Return the (X, Y) coordinate for the center point of the cell that contains the specified text.  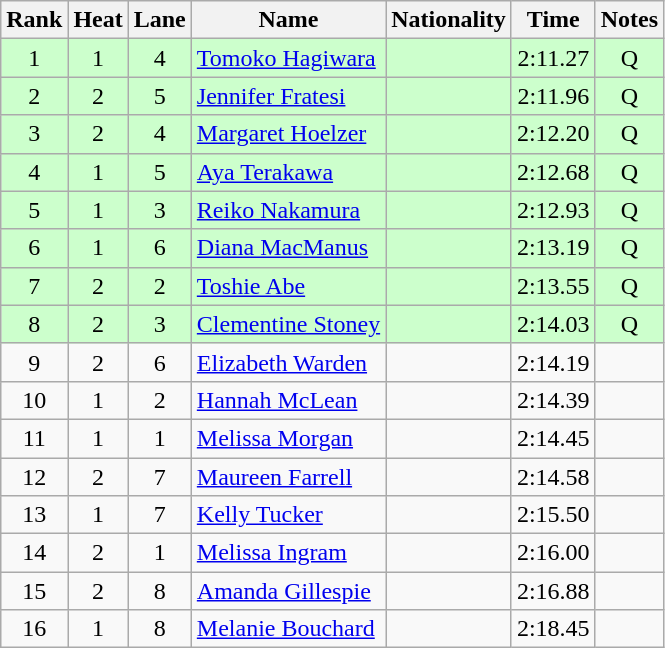
Margaret Hoelzer (288, 134)
Jennifer Fratesi (288, 96)
Reiko Nakamura (288, 210)
Notes (629, 20)
2:14.03 (553, 324)
2:16.00 (553, 553)
13 (34, 515)
Time (553, 20)
Toshie Abe (288, 286)
2:13.55 (553, 286)
Maureen Farrell (288, 477)
10 (34, 400)
2:14.58 (553, 477)
2:12.20 (553, 134)
16 (34, 629)
2:13.19 (553, 248)
2:18.45 (553, 629)
Elizabeth Warden (288, 362)
Heat (98, 20)
Aya Terakawa (288, 172)
2:11.27 (553, 58)
2:12.68 (553, 172)
2:15.50 (553, 515)
12 (34, 477)
2:14.39 (553, 400)
Tomoko Hagiwara (288, 58)
2:11.96 (553, 96)
Rank (34, 20)
Melanie Bouchard (288, 629)
Diana MacManus (288, 248)
Melissa Ingram (288, 553)
9 (34, 362)
Amanda Gillespie (288, 591)
2:12.93 (553, 210)
2:14.19 (553, 362)
Lane (160, 20)
Clementine Stoney (288, 324)
Nationality (449, 20)
14 (34, 553)
15 (34, 591)
2:14.45 (553, 438)
Kelly Tucker (288, 515)
Name (288, 20)
11 (34, 438)
Melissa Morgan (288, 438)
Hannah McLean (288, 400)
2:16.88 (553, 591)
